Pinpoint the cell where the given text exists, returning its (x, y) midpoint coordinate. 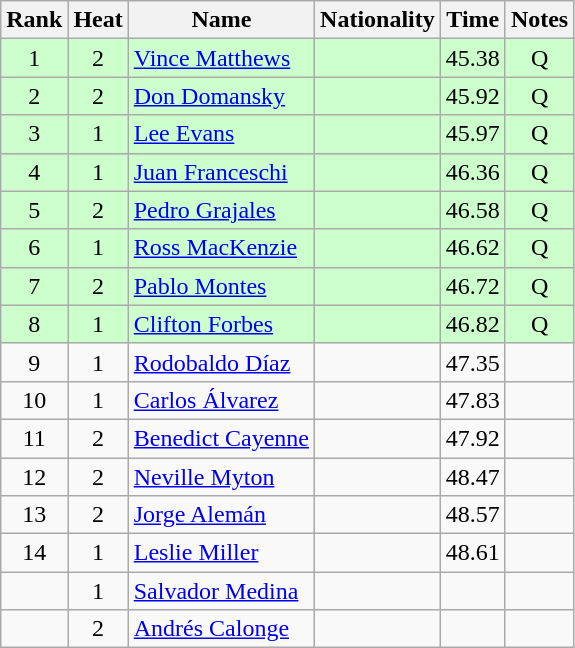
Jorge Alemán (221, 515)
5 (34, 210)
46.58 (472, 210)
48.57 (472, 515)
Rank (34, 20)
45.92 (472, 96)
Lee Evans (221, 134)
Leslie Miller (221, 553)
Nationality (378, 20)
Benedict Cayenne (221, 438)
Notes (539, 20)
Juan Franceschi (221, 172)
47.92 (472, 438)
Ross MacKenzie (221, 248)
45.38 (472, 58)
Andrés Calonge (221, 629)
Vince Matthews (221, 58)
Don Domansky (221, 96)
45.97 (472, 134)
7 (34, 286)
8 (34, 324)
Neville Myton (221, 477)
46.36 (472, 172)
46.62 (472, 248)
Time (472, 20)
3 (34, 134)
Clifton Forbes (221, 324)
Salvador Medina (221, 591)
13 (34, 515)
Name (221, 20)
48.61 (472, 553)
6 (34, 248)
Rodobaldo Díaz (221, 362)
11 (34, 438)
Heat (98, 20)
Pedro Grajales (221, 210)
Carlos Álvarez (221, 400)
46.72 (472, 286)
Pablo Montes (221, 286)
48.47 (472, 477)
47.35 (472, 362)
46.82 (472, 324)
10 (34, 400)
12 (34, 477)
14 (34, 553)
4 (34, 172)
47.83 (472, 400)
9 (34, 362)
